For the text-containing cell, return its midpoint in [x, y] coordinate format. 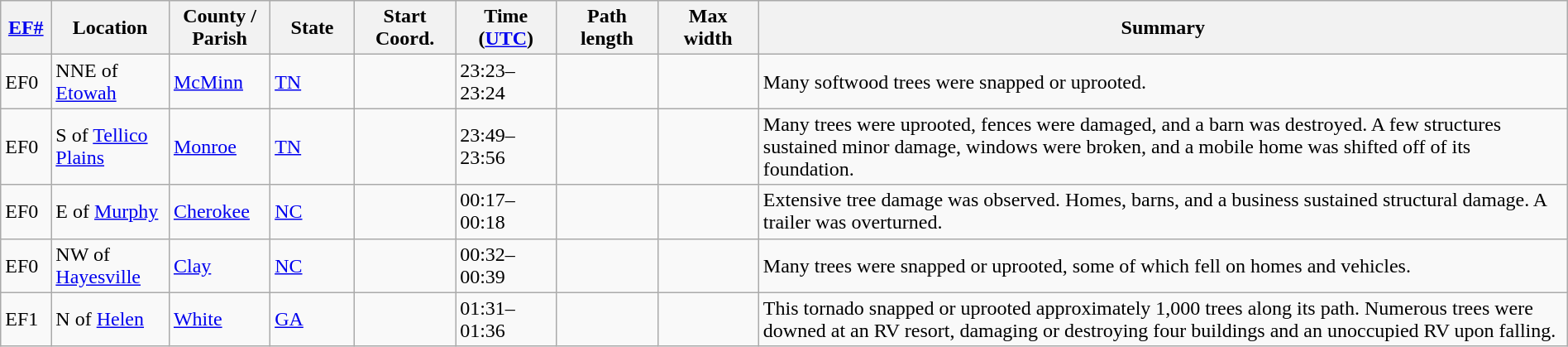
Time (UTC) [506, 28]
State [313, 28]
23:23–23:24 [506, 81]
N of Helen [111, 320]
EF1 [26, 320]
Max width [708, 28]
Monroe [219, 147]
White [219, 320]
Many softwood trees were snapped or uprooted. [1163, 81]
Cherokee [219, 212]
00:32–00:39 [506, 265]
EF# [26, 28]
NW of Hayesville [111, 265]
23:49–23:56 [506, 147]
NNE of Etowah [111, 81]
00:17–00:18 [506, 212]
Extensive tree damage was observed. Homes, barns, and a business sustained structural damage. A trailer was overturned. [1163, 212]
Path length [607, 28]
Summary [1163, 28]
E of Murphy [111, 212]
Location [111, 28]
GA [313, 320]
County / Parish [219, 28]
McMinn [219, 81]
S of Tellico Plains [111, 147]
01:31–01:36 [506, 320]
Start Coord. [404, 28]
Many trees were snapped or uprooted, some of which fell on homes and vehicles. [1163, 265]
Clay [219, 265]
